Identify which cell holds the provided text, then report its [X, Y] central coordinate. 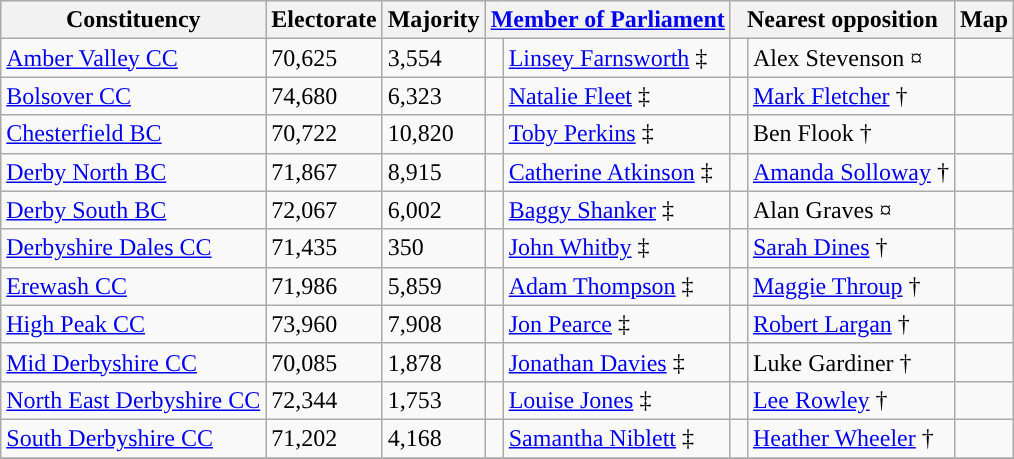
South Derbyshire CC [134, 438]
Nearest opposition [842, 20]
Adam Thompson ‡ [616, 286]
Samantha Niblett ‡ [616, 438]
Chesterfield BC [134, 134]
Baggy Shanker ‡ [616, 210]
6,323 [434, 96]
70,085 [324, 362]
Derby North BC [134, 172]
Map [984, 20]
Linsey Farnsworth ‡ [616, 58]
Lee Rowley † [850, 400]
70,625 [324, 58]
Bolsover CC [134, 96]
Electorate [324, 20]
Jon Pearce ‡ [616, 324]
72,344 [324, 400]
5,859 [434, 286]
70,722 [324, 134]
7,908 [434, 324]
Amanda Solloway † [850, 172]
Jonathan Davies ‡ [616, 362]
Derbyshire Dales CC [134, 248]
74,680 [324, 96]
Louise Jones ‡ [616, 400]
Member of Parliament [608, 20]
Sarah Dines † [850, 248]
71,986 [324, 286]
Alan Graves ¤ [850, 210]
Constituency [134, 20]
Maggie Throup † [850, 286]
10,820 [434, 134]
Natalie Fleet ‡ [616, 96]
Heather Wheeler † [850, 438]
8,915 [434, 172]
Alex Stevenson ¤ [850, 58]
71,202 [324, 438]
High Peak CC [134, 324]
3,554 [434, 58]
Luke Gardiner † [850, 362]
Ben Flook † [850, 134]
Catherine Atkinson ‡ [616, 172]
John Whitby ‡ [616, 248]
Toby Perkins ‡ [616, 134]
6,002 [434, 210]
71,435 [324, 248]
4,168 [434, 438]
Robert Largan † [850, 324]
Majority [434, 20]
Mark Fletcher † [850, 96]
Erewash CC [134, 286]
71,867 [324, 172]
1,753 [434, 400]
Derby South BC [134, 210]
Amber Valley CC [134, 58]
1,878 [434, 362]
Mid Derbyshire CC [134, 362]
72,067 [324, 210]
North East Derbyshire CC [134, 400]
350 [434, 248]
73,960 [324, 324]
